Extract the [x, y] coordinate from the center of the cell holding the provided text.  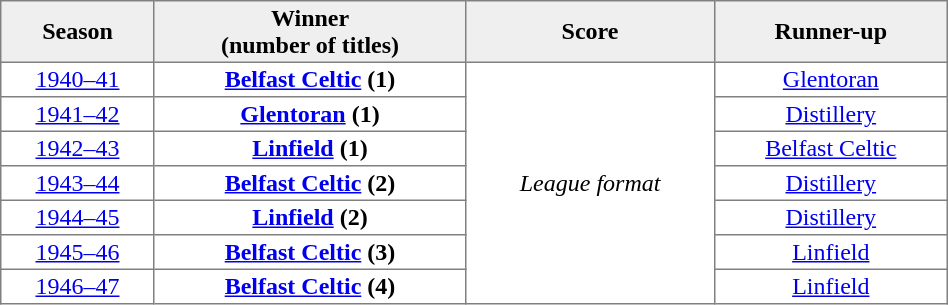
1945–46 [78, 252]
1946–47 [78, 286]
Runner-up [830, 32]
1940–41 [78, 79]
Belfast Celtic (4) [310, 286]
Linfield (2) [310, 217]
1944–45 [78, 217]
Glentoran [830, 79]
Belfast Celtic (3) [310, 252]
Winner(number of titles) [310, 32]
Season [78, 32]
Belfast Celtic (2) [310, 183]
1943–44 [78, 183]
League format [590, 183]
1942–43 [78, 148]
Linfield (1) [310, 148]
1941–42 [78, 114]
Belfast Celtic (1) [310, 79]
Belfast Celtic [830, 148]
Score [590, 32]
Glentoran (1) [310, 114]
